Determine the (x, y) coordinate at the center of the cell enclosing the given text.  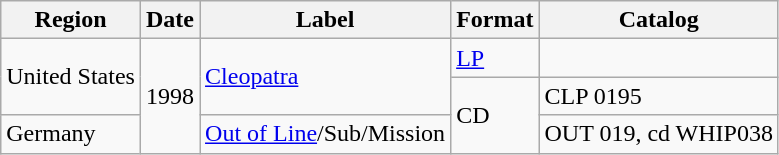
Date (170, 20)
Cleopatra (326, 77)
CLP 0195 (659, 96)
LP (495, 58)
1998 (170, 96)
Format (495, 20)
Out of Line/Sub/Mission (326, 134)
United States (71, 77)
Germany (71, 134)
CD (495, 115)
Catalog (659, 20)
OUT 019, cd WHIP038 (659, 134)
Label (326, 20)
Region (71, 20)
